Search for the cell housing the specified text and yield its (X, Y) center coordinate. 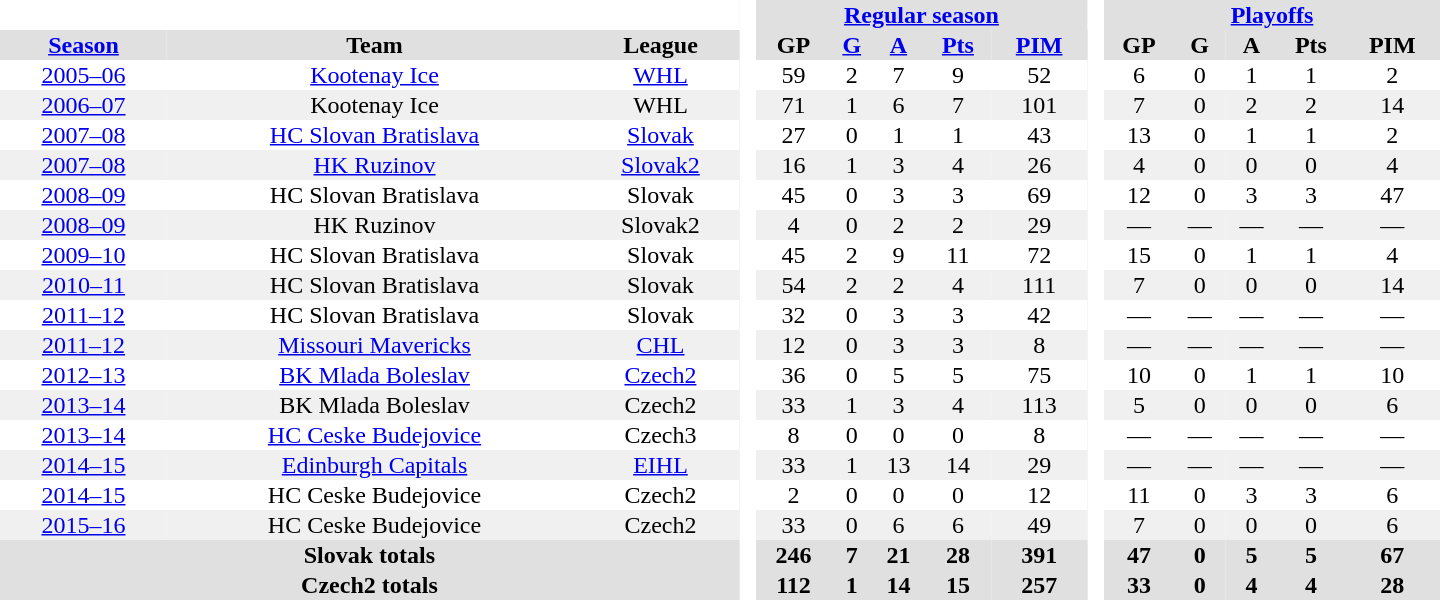
71 (794, 105)
111 (1038, 285)
Edinburgh Capitals (374, 465)
67 (1392, 555)
59 (794, 75)
Czech2 totals (370, 585)
Regular season (922, 15)
2015–16 (84, 525)
21 (899, 555)
32 (794, 315)
75 (1038, 375)
246 (794, 555)
Slovak totals (370, 555)
54 (794, 285)
League (660, 45)
2006–07 (84, 105)
Missouri Mavericks (374, 345)
112 (794, 585)
52 (1038, 75)
16 (794, 165)
CHL (660, 345)
Czech3 (660, 435)
72 (1038, 255)
49 (1038, 525)
101 (1038, 105)
113 (1038, 405)
257 (1038, 585)
69 (1038, 195)
27 (794, 135)
42 (1038, 315)
Playoffs (1272, 15)
391 (1038, 555)
43 (1038, 135)
2010–11 (84, 285)
2005–06 (84, 75)
2012–13 (84, 375)
Team (374, 45)
EIHL (660, 465)
36 (794, 375)
2009–10 (84, 255)
Season (84, 45)
26 (1038, 165)
